Return the (x, y) coordinate for the center point of the cell that contains the specified text.  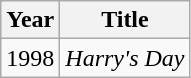
Harry's Day (125, 58)
1998 (30, 58)
Title (125, 20)
Year (30, 20)
